Provide the [x, y] coordinate of the cell's center where the given text is located.  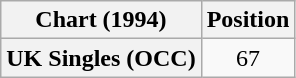
67 [248, 58]
Chart (1994) [101, 20]
UK Singles (OCC) [101, 58]
Position [248, 20]
